Return the [x, y] coordinate for the center point of the cell that contains the specified text.  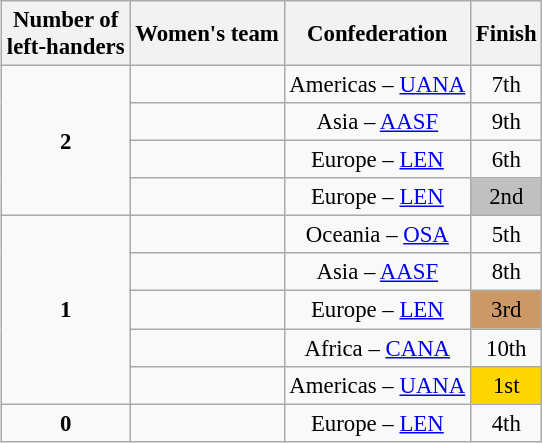
Africa – CANA [377, 348]
8th [506, 273]
Women's team [207, 34]
Oceania – OSA [377, 235]
6th [506, 160]
Number ofleft-handers [66, 34]
0 [66, 423]
Confederation [377, 34]
4th [506, 423]
2 [66, 141]
1st [506, 385]
Finish [506, 34]
2nd [506, 197]
3rd [506, 310]
7th [506, 85]
9th [506, 122]
5th [506, 235]
1 [66, 310]
10th [506, 348]
